Return [x, y] of the center of cell containing provided text 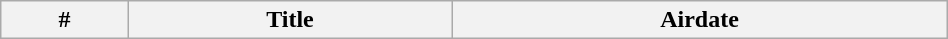
Title [290, 20]
# [64, 20]
Airdate [700, 20]
